Identify which cell holds the provided text, then report its (X, Y) central coordinate. 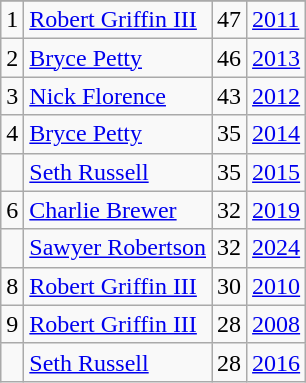
2015 (276, 172)
3 (12, 96)
2024 (276, 248)
2011 (276, 20)
2016 (276, 362)
2010 (276, 286)
2019 (276, 210)
4 (12, 134)
2014 (276, 134)
2012 (276, 96)
2 (12, 58)
Charlie Brewer (118, 210)
30 (230, 286)
1 (12, 20)
Nick Florence (118, 96)
Sawyer Robertson (118, 248)
43 (230, 96)
9 (12, 324)
8 (12, 286)
2008 (276, 324)
47 (230, 20)
2013 (276, 58)
6 (12, 210)
46 (230, 58)
